For the text-containing cell, return its midpoint in [X, Y] coordinate format. 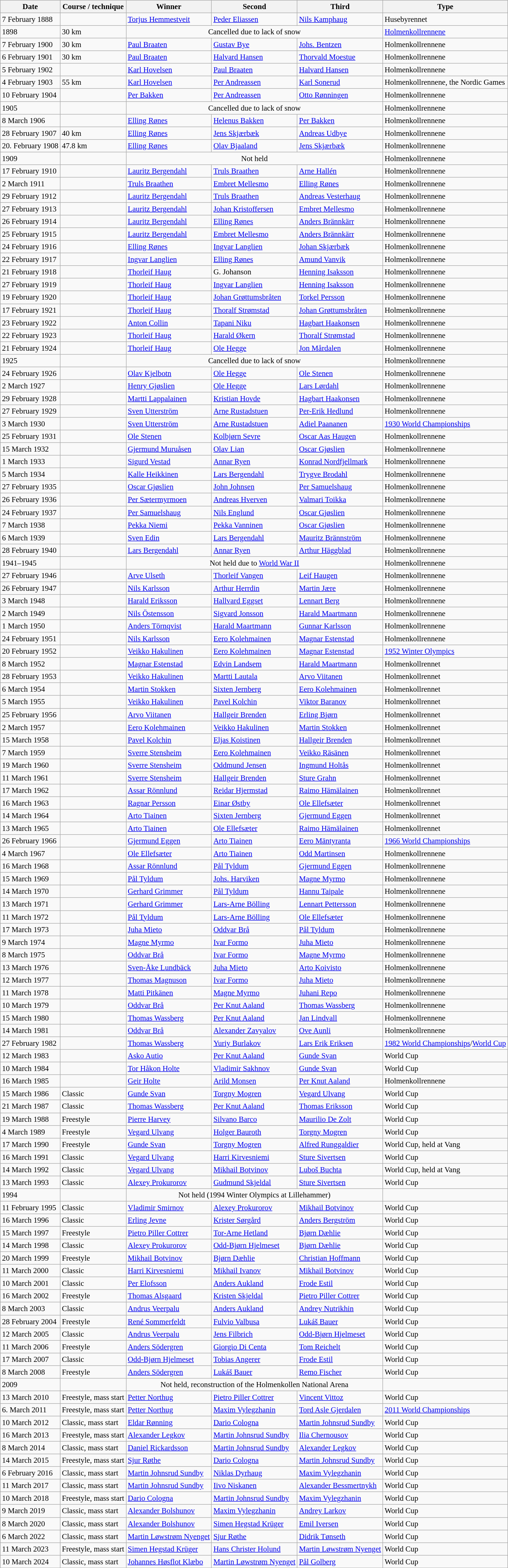
Oddmund Jensen [255, 765]
10 March 2012 [30, 1422]
Nils Englund [255, 512]
Valmari Toikka [340, 500]
Andreas Hverven [255, 500]
Pål Golberg [340, 1562]
Martti Lautala [255, 677]
17 March 1990 [30, 1144]
Ilia Chernousov [340, 1435]
Juhani Repo [340, 993]
Matti Pitkänen [169, 993]
Didrik Tønseth [340, 1536]
Jan Lindvall [340, 1018]
Thomas Alsgaard [169, 1296]
Krister Sørgård [255, 1220]
2 March 1927 [30, 386]
14 March 1992 [30, 1170]
Lennart Pettersson [340, 904]
Arve Ulseth [169, 576]
Martin Jære [340, 588]
8 March 2014 [30, 1448]
16 March 2013 [30, 1435]
8 March 2003 [30, 1309]
21 March 1987 [30, 1107]
Kristian Hovde [255, 398]
12 March 1977 [30, 980]
Remo Fischer [340, 1372]
24 February 1951 [30, 639]
Hannu Taipale [340, 891]
Emil Iversen [340, 1524]
Andreas Vesterhaug [340, 196]
2009 [30, 1385]
Nils Östensson [169, 613]
Erling Bjørn [340, 715]
Viktor Baranov [340, 702]
27 February 1935 [30, 487]
Alexander Zavyalov [255, 1031]
3 March 1930 [30, 424]
28 February 1953 [30, 677]
20 February 1952 [30, 651]
26 February 1936 [30, 500]
Torjus Hemmestveit [169, 20]
15 March 1980 [30, 1018]
6 March 2022 [30, 1536]
Christian Hoffmann [340, 1258]
25 February 1915 [30, 234]
10 March 1984 [30, 1069]
Otto Rønningen [340, 95]
20 March 1999 [30, 1258]
1909 [30, 158]
16 March 1991 [30, 1157]
7 February 1900 [30, 45]
Amund Vanvik [340, 260]
Eldar Rønning [169, 1422]
Sven-Åke Lundbäck [169, 967]
Sigurd Vestad [169, 462]
17 February 1921 [30, 310]
40 km [93, 133]
27 February 1919 [30, 285]
27 February 1913 [30, 209]
11 March 2023 [30, 1549]
Helenus Bakken [255, 120]
Karl Sonerud [340, 82]
17 March 2007 [30, 1359]
14 March 2015 [30, 1460]
4 February 1903 [30, 82]
Johan Kristoffersen [255, 209]
16 March 1985 [30, 1081]
Lars Lørdahl [340, 386]
26 February 1966 [30, 841]
15 March 1932 [30, 449]
Johan Skjærbæk [340, 247]
15 March 1986 [30, 1094]
Peder Eliassen [255, 20]
Silvano Barco [255, 1119]
1898 [30, 32]
Arild Monsen [255, 1081]
1982 World Championships/World Cup [446, 1043]
14 March 1970 [30, 891]
8 March 1975 [30, 955]
26 February 1947 [30, 588]
Ingmund Holtås [340, 765]
Tor-Arne Hetland [255, 1233]
Type [446, 7]
Tom Reichelt [340, 1347]
Per-Erik Hedlund [340, 411]
1925 [30, 361]
Thorvald Moestue [340, 57]
9 March 1974 [30, 942]
Tobias Angerer [255, 1359]
16 March 1963 [30, 803]
26 February 1914 [30, 222]
29 February 1928 [30, 398]
10 March 1979 [30, 1005]
Kristen Skjeldal [255, 1296]
Alfred Runggaldier [340, 1144]
Johannes Høsflot Klæbo [169, 1562]
14 March 1981 [30, 1031]
Holmenkollrennene, the Nordic Games [446, 82]
8 March 1906 [30, 120]
3 March 1948 [30, 601]
Hans Christer Holund [255, 1549]
Tor Håkon Holte [169, 1069]
13 March 1976 [30, 967]
20. February 1908 [30, 146]
11 March 2017 [30, 1486]
Maurilio De Zolt [340, 1119]
Johs. Bentzen [340, 45]
Henry Gjøslien [169, 386]
8 March 2020 [30, 1524]
11 March 2006 [30, 1347]
24 February 1916 [30, 247]
Alexander Bessmertnykh [340, 1486]
Not held due to World War II [255, 563]
Thomas Eriksson [340, 1107]
Odd Martinsen [340, 854]
Reidar Hjermstad [255, 791]
7 March 1938 [30, 525]
8 March 1952 [30, 664]
Date [30, 7]
Vladimir Sakhnov [255, 1069]
Vincent Vittoz [340, 1397]
Veikko Räsänen [340, 753]
19 March 1960 [30, 765]
Edvin Landsem [255, 664]
Pekka Vanninen [255, 525]
10 February 1904 [30, 95]
21 February 1918 [30, 272]
Arthur Häggblad [340, 550]
19 February 1920 [30, 298]
Geir Holte [169, 1081]
14 March 1998 [30, 1246]
28 February 1907 [30, 133]
12 March 1983 [30, 1056]
10 March 2001 [30, 1284]
29 February 1912 [30, 196]
13 March 1993 [30, 1182]
6 March 1954 [30, 689]
25 February 1931 [30, 436]
11 March 2000 [30, 1271]
Ragnar Persson [169, 803]
Martti Lappalainen [169, 398]
10 March 2024 [30, 1562]
Second [255, 7]
Andrey Larkov [340, 1511]
16 March 1968 [30, 866]
Asko Autio [169, 1056]
Eljas Koistinen [255, 740]
Luboš Buchta [340, 1170]
1966 World Championships [446, 841]
10 March 2018 [30, 1498]
19 March 1988 [30, 1119]
1952 Winter Olympics [446, 651]
Einar Østby [255, 803]
1930 World Championships [446, 424]
15 March 1969 [30, 879]
Not held (1994 Winter Olympics at Lillehammer) [255, 1195]
27 February 1982 [30, 1043]
5 February 1902 [30, 70]
Daniel Rickardsson [169, 1448]
17 March 1973 [30, 929]
1905 [30, 108]
Winner [169, 7]
Vladimir Smirnov [169, 1208]
Gunnar Karlsson [340, 626]
17 March 1962 [30, 791]
1941–1945 [30, 563]
1 March 1933 [30, 462]
23 February 1922 [30, 323]
Course / technique [93, 7]
1 March 1950 [30, 626]
Konrad Nordfjellmark [340, 462]
Anders Bergström [340, 1220]
Thomas Magnuson [169, 980]
47.8 km [93, 146]
Jon Mårdalen [340, 348]
Arto Koivisto [340, 967]
Harald Eriksson [169, 601]
6 February 1901 [30, 57]
11 March 1961 [30, 778]
Tapani Niku [255, 323]
Andreas Udbye [340, 133]
Yuriy Burlakov [255, 1043]
Tord Asle Gjerdalen [340, 1410]
2 March 1957 [30, 727]
Torkel Persson [340, 298]
Adiel Paananen [340, 424]
55 km [93, 82]
Johs. Harviken [255, 879]
John Johnsen [255, 487]
Nils Kamphaug [340, 20]
13 March 1971 [30, 904]
7 March 1959 [30, 753]
2 March 1949 [30, 613]
Gustav Bye [255, 45]
11 March 1972 [30, 917]
Husebyrennet [446, 20]
Giorgio Di Centa [255, 1347]
16 March 1996 [30, 1220]
Mauritz Brännström [340, 538]
G. Johanson [255, 272]
Anders Törnqvist [169, 626]
4 March 1989 [30, 1132]
Harald Økern [255, 335]
Olav Kjelbotn [169, 373]
1994 [30, 1195]
27 February 1946 [30, 576]
Thorleif Vangen [255, 576]
Kolbjørn Sevre [255, 436]
15 March 1997 [30, 1233]
Gjermund Muruåsen [169, 449]
Mikhail Ivanov [255, 1271]
Sigvard Jonsson [255, 613]
25 February 1956 [30, 715]
Arthur Herrdin [255, 588]
28 February 1940 [30, 550]
7 February 1888 [30, 20]
Gudmund Skjeldal [255, 1182]
Pekka Niemi [169, 525]
6 February 2016 [30, 1473]
6. March 2011 [30, 1410]
14 March 1964 [30, 816]
9 March 2019 [30, 1511]
6 March 1939 [30, 538]
Pierre Harvey [169, 1119]
Per Elofsson [169, 1284]
Arne Hallén [340, 171]
22 February 1917 [30, 260]
Sven Edin [169, 538]
16 March 2002 [30, 1296]
Erling Jevne [169, 1220]
Per Sætermyrmoen [169, 500]
27 February 1929 [30, 411]
Not held [255, 158]
Ove Aunli [340, 1031]
Lennart Berg [340, 601]
Lars Erik Eriksen [340, 1043]
Eero Mäntyranta [340, 841]
Hallvard Eggset [255, 601]
Holger Bauroth [255, 1132]
Third [340, 7]
13 March 2010 [30, 1397]
5 March 1934 [30, 474]
2 March 1911 [30, 184]
Trygve Brodahl [340, 474]
Iivo Niskanen [255, 1486]
17 February 1910 [30, 171]
Andrey Nutrikhin [340, 1309]
Niklas Dyrhaug [255, 1473]
Anton Collin [169, 323]
Fulvio Valbusa [255, 1322]
12 March 2005 [30, 1334]
Jens Filbrich [255, 1334]
2011 World Championships [446, 1410]
11 March 1978 [30, 993]
15 March 1958 [30, 740]
Sture Grahn [340, 778]
Olav Lian [255, 449]
22 February 1923 [30, 335]
21 February 1924 [30, 348]
8 March 2008 [30, 1372]
Leif Haugen [340, 576]
5 March 1955 [30, 702]
13 March 1965 [30, 829]
24 February 1937 [30, 512]
11 February 1995 [30, 1208]
28 February 2004 [30, 1322]
Kalle Heikkinen [169, 474]
24 February 1926 [30, 373]
Oscar Aas Haugen [340, 436]
Not held, reconstruction of the Holmenkollen National Arena [255, 1385]
Olav Bjaaland [255, 146]
4 March 1967 [30, 854]
René Sommerfeldt [169, 1322]
